Identify which cell holds the provided text, then report its (X, Y) central coordinate. 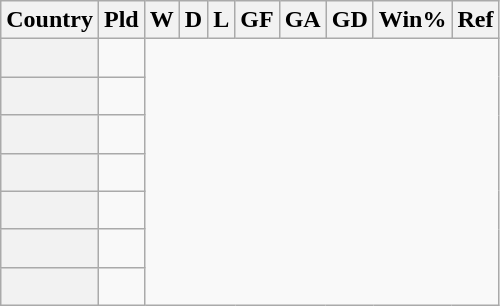
L (222, 20)
Ref (476, 20)
Win% (412, 20)
GF (257, 20)
D (193, 20)
GA (302, 20)
Country (50, 20)
W (162, 20)
GD (350, 20)
Pld (121, 20)
